From the cell containing the given text, extract its center point as [X, Y] coordinate. 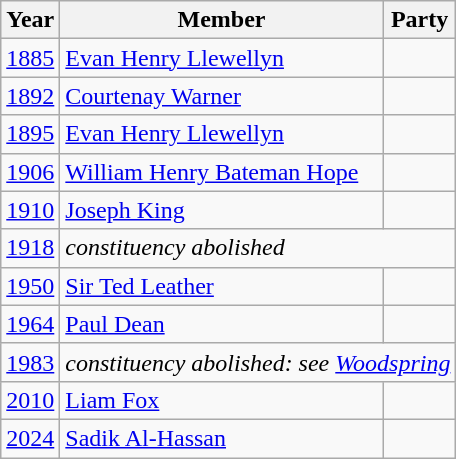
Sir Ted Leather [222, 286]
1983 [30, 362]
1910 [30, 210]
Year [30, 20]
1885 [30, 58]
Member [222, 20]
Courtenay Warner [222, 96]
Joseph King [222, 210]
2024 [30, 438]
1892 [30, 96]
William Henry Bateman Hope [222, 172]
constituency abolished: see Woodspring [258, 362]
1918 [30, 248]
Sadik Al-Hassan [222, 438]
1895 [30, 134]
Paul Dean [222, 324]
1950 [30, 286]
Party [420, 20]
1906 [30, 172]
2010 [30, 400]
Liam Fox [222, 400]
1964 [30, 324]
constituency abolished [258, 248]
